Return the [X, Y] coordinate for the center point of the cell that contains the specified text.  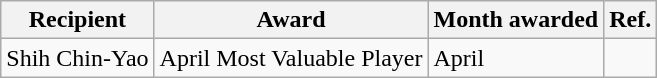
April Most Valuable Player [291, 58]
Shih Chin-Yao [78, 58]
April [516, 58]
Award [291, 20]
Recipient [78, 20]
Month awarded [516, 20]
Ref. [630, 20]
